Locate the cell with the specified text and output its [x, y] center coordinate. 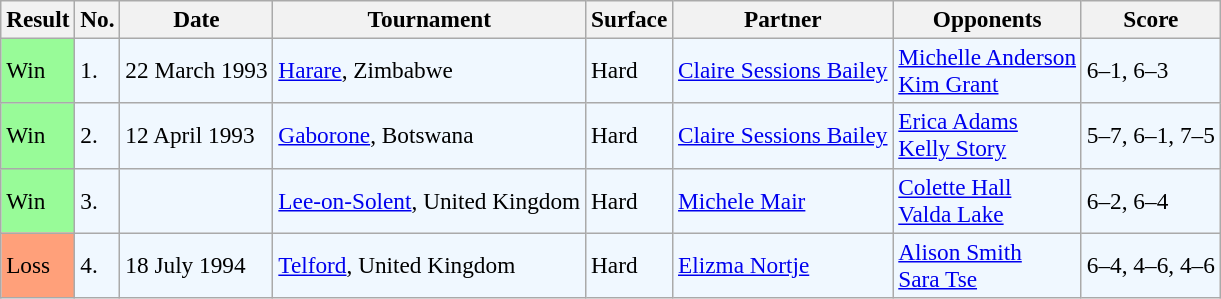
4. [98, 264]
Colette Hall Valda Lake [988, 200]
Harare, Zimbabwe [430, 70]
Michele Mair [783, 200]
3. [98, 200]
Score [1150, 19]
1. [98, 70]
Date [196, 19]
22 March 1993 [196, 70]
Elizma Nortje [783, 264]
Lee-on-Solent, United Kingdom [430, 200]
Surface [630, 19]
2. [98, 136]
Tournament [430, 19]
5–7, 6–1, 7–5 [1150, 136]
Result [38, 19]
Alison Smith Sara Tse [988, 264]
Gaborone, Botswana [430, 136]
6–2, 6–4 [1150, 200]
18 July 1994 [196, 264]
Loss [38, 264]
Michelle Anderson Kim Grant [988, 70]
6–4, 4–6, 4–6 [1150, 264]
Partner [783, 19]
Erica Adams Kelly Story [988, 136]
6–1, 6–3 [1150, 70]
12 April 1993 [196, 136]
Opponents [988, 19]
Telford, United Kingdom [430, 264]
No. [98, 19]
